Extract the (x, y) coordinate from the center of the cell holding the provided text.  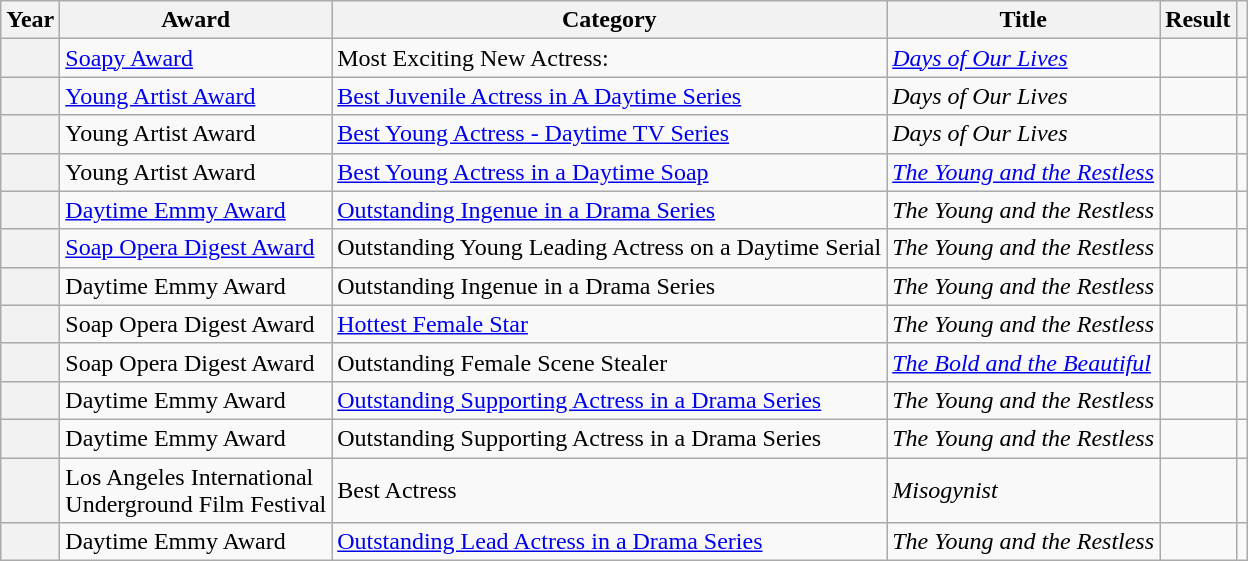
Soapy Award (196, 58)
Best Young Actress in a Daytime Soap (610, 172)
Outstanding Lead Actress in a Drama Series (610, 542)
Category (610, 20)
Best Young Actress - Daytime TV Series (610, 134)
Award (196, 20)
Result (1198, 20)
The Bold and the Beautiful (1024, 362)
Year (30, 20)
Best Juvenile Actress in A Daytime Series (610, 96)
Title (1024, 20)
Best Actress (610, 490)
Outstanding Young Leading Actress on a Daytime Serial (610, 248)
Hottest Female Star (610, 324)
Most Exciting New Actress: (610, 58)
Misogynist (1024, 490)
Outstanding Female Scene Stealer (610, 362)
Los Angeles International Underground Film Festival (196, 490)
